Pinpoint the cell where the given text exists, returning its (x, y) midpoint coordinate. 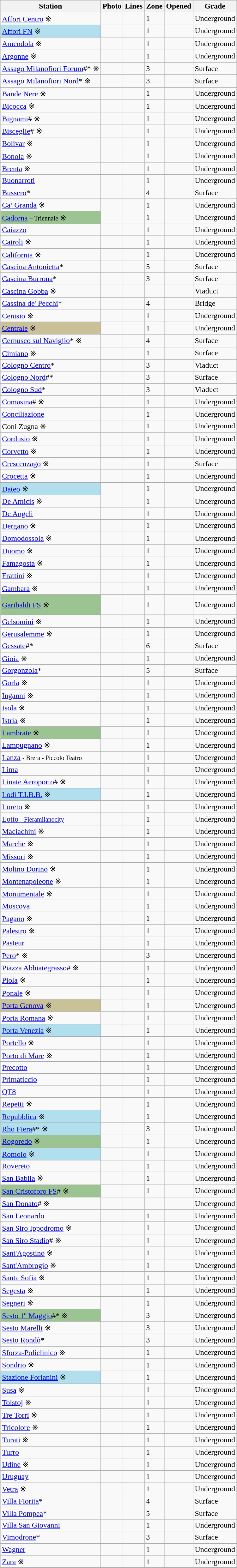
Sant'Ambrogio ※ (51, 1265)
Cimiano ※ (51, 353)
Gelsomini ※ (51, 621)
Comasina# ※ (51, 402)
Assago Milanofiori Nord* ※ (51, 81)
Assago Milanofiori Forum#* ※ (51, 69)
Cernusco sul Naviglio* ※ (51, 341)
De Amicis ※ (51, 501)
Stazione Forlanini ※ (51, 1378)
Dateo ※ (51, 489)
Moscova (51, 906)
Cassina de' Pecchi* (51, 303)
Istria ※ (51, 720)
Wagner (51, 1549)
Garibaldi FS ※ (51, 605)
Sesto Rondò* (51, 1340)
San Siro Stadio# ※ (51, 1240)
Bussero* (51, 193)
Porto di Mare ※ (51, 1055)
Amendola ※ (51, 44)
Villa Pompea* (51, 1513)
Bande Nere ※ (51, 93)
Udine ※ (51, 1464)
Loreto ※ (51, 807)
Pasteur (51, 943)
Cairoli ※ (51, 242)
Sesto 1º Maggio#* ※ (51, 1315)
De Angeli (51, 513)
Domodossola ※ (51, 538)
Precotto (51, 1068)
San Cristoforo FS# ※ (51, 1191)
Centrale ※ (51, 328)
Turati ※ (51, 1440)
Grade (215, 6)
Conciliazione (51, 414)
Bicocca ※ (51, 106)
Bisceglie# ※ (51, 131)
Primaticcio (51, 1080)
Buonarroti (51, 181)
Tricolore ※ (51, 1427)
Bridge (215, 303)
Rho Fiera#* ※ (51, 1129)
Crocetta ※ (51, 476)
Gorgonzola* (51, 671)
Photo (112, 6)
Famagosta ※ (51, 563)
Monumentale ※ (51, 894)
Lampugnano ※ (51, 745)
Piola ※ (51, 980)
Repetti ※ (51, 1104)
Frattini ※ (51, 576)
Zone (154, 6)
Tre Torri ※ (51, 1415)
Gerusalemme ※ (51, 634)
Sesto Marelli ※ (51, 1328)
Lima (51, 769)
Crescenzago ※ (51, 464)
Turro (51, 1452)
Portello ※ (51, 1043)
Argonne ※ (51, 56)
Romolo ※ (51, 1154)
Porta Genova ※ (51, 1005)
Gessate#* (51, 646)
San Babila ※ (51, 1179)
Linate Aeroporto# ※ (51, 782)
Sforza-Policlinico ※ (51, 1353)
Lambrate ※ (51, 733)
Cascina Gobba ※ (51, 291)
Cascina Burrona* (51, 279)
San Siro Ippodromo ※ (51, 1228)
6 (154, 646)
Coni Zugna ※ (51, 426)
Isola ※ (51, 708)
California ※ (51, 255)
Ponale ※ (51, 993)
Missori ※ (51, 856)
Marche ※ (51, 844)
Sant'Agostino ※ (51, 1253)
Duomo ※ (51, 551)
Caiazzo (51, 230)
Tolstoj ※ (51, 1402)
Piazza Abbiategrasso# ※ (51, 968)
Brenta ※ (51, 169)
Lodi T.I.B.B. ※ (51, 794)
Opened (179, 6)
Gorla ※ (51, 683)
San Donato# ※ (51, 1203)
QT8 (51, 1092)
Affori FN ※ (51, 31)
San Leonardo (51, 1215)
Gioia ※ (51, 658)
Pagano ※ (51, 918)
Bolivar ※ (51, 143)
Corvetto ※ (51, 451)
Cologno Nord#* (51, 377)
Gambara ※ (51, 588)
Cascina Antonietta* (51, 267)
Zara ※ (51, 1562)
Bignami# ※ (51, 118)
Molino Dorino ※ (51, 869)
Bonola ※ (51, 156)
Vimodrone* (51, 1537)
Villa San Giovanni (51, 1525)
Montenapoleone ※ (51, 881)
Porta Romana ※ (51, 1018)
Inganni ※ (51, 695)
Villa Fiorita* (51, 1501)
Vetra ※ (51, 1489)
Lines (134, 6)
Rovereto (51, 1166)
Segneri ※ (51, 1303)
Cenisio ※ (51, 316)
Cadorna – Triennale ※ (51, 218)
Sondrio ※ (51, 1365)
Lotto - Fieramilanocity (51, 819)
Repubblica ※ (51, 1116)
Affori Centro ※ (51, 19)
Station (51, 6)
Dergano ※ (51, 526)
Cordusio ※ (51, 439)
Cologno Centro* (51, 365)
Lanza - Brera - Piccolo Teatro (51, 757)
Pero* ※ (51, 955)
Susa ※ (51, 1390)
Palestro ※ (51, 931)
Porta Venezia ※ (51, 1030)
Rogoredo ※ (51, 1141)
Santa Sofia ※ (51, 1278)
Segesta ※ (51, 1290)
Cologno Sud* (51, 389)
Uruguay (51, 1477)
Maciachini ※ (51, 831)
Ca’ Granda ※ (51, 205)
